Pinpoint the cell where the given text exists, returning its [X, Y] midpoint coordinate. 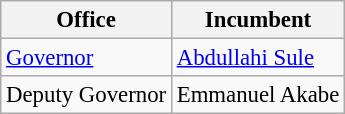
Abdullahi Sule [258, 58]
Deputy Governor [86, 95]
Office [86, 20]
Governor [86, 58]
Incumbent [258, 20]
Emmanuel Akabe [258, 95]
